Identify which cell holds the provided text, then report its [X, Y] central coordinate. 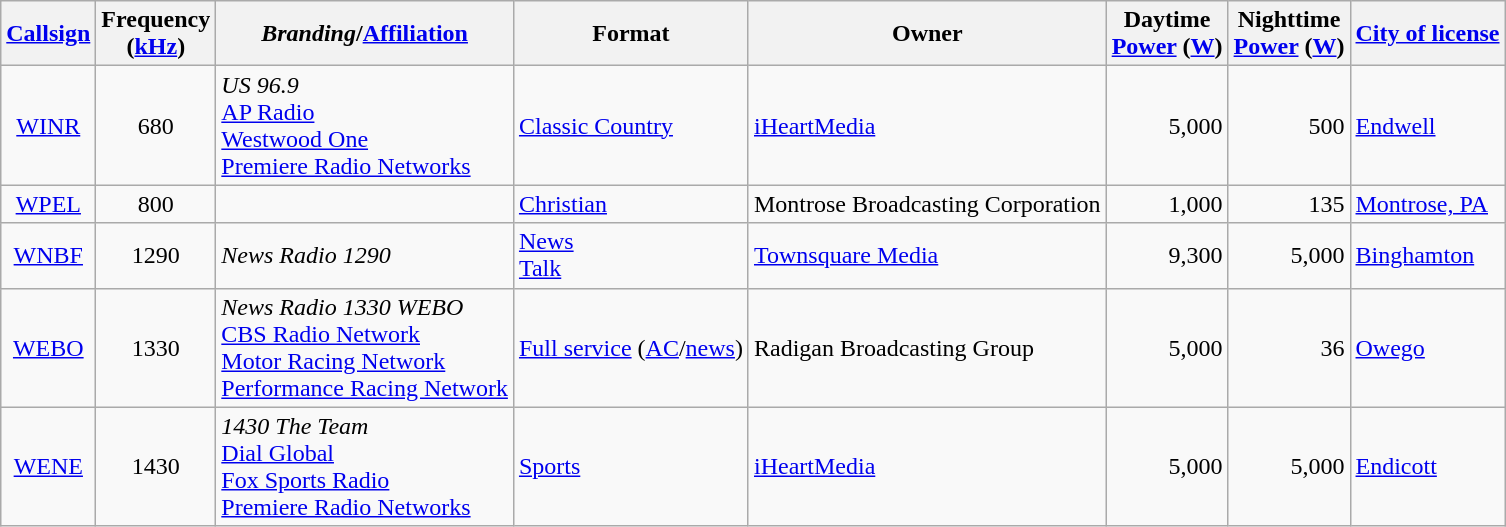
WENE [48, 466]
NewsTalk [630, 256]
Frequency(kHz) [156, 34]
Sports [630, 466]
Callsign [48, 34]
Branding/Affiliation [365, 34]
Montrose, PA [1428, 204]
US 96.9AP RadioWestwood OnePremiere Radio Networks [365, 126]
1430 The TeamDial GlobalFox Sports RadioPremiere Radio Networks [365, 466]
800 [156, 204]
Endicott [1428, 466]
36 [1289, 348]
DaytimePower (W) [1167, 34]
Format [630, 34]
Endwell [1428, 126]
WPEL [48, 204]
Montrose Broadcasting Corporation [927, 204]
1,000 [1167, 204]
Full service (AC/news) [630, 348]
Owego [1428, 348]
1330 [156, 348]
Binghamton [1428, 256]
Owner [927, 34]
680 [156, 126]
9,300 [1167, 256]
WNBF [48, 256]
1290 [156, 256]
135 [1289, 204]
Radigan Broadcasting Group [927, 348]
Christian [630, 204]
News Radio 1290 [365, 256]
NighttimePower (W) [1289, 34]
WINR [48, 126]
City of license [1428, 34]
1430 [156, 466]
Townsquare Media [927, 256]
WEBO [48, 348]
Classic Country [630, 126]
News Radio 1330 WEBOCBS Radio NetworkMotor Racing NetworkPerformance Racing Network [365, 348]
500 [1289, 126]
